Find where the given text appears and provide that cell's center as [X, Y] coordinate. 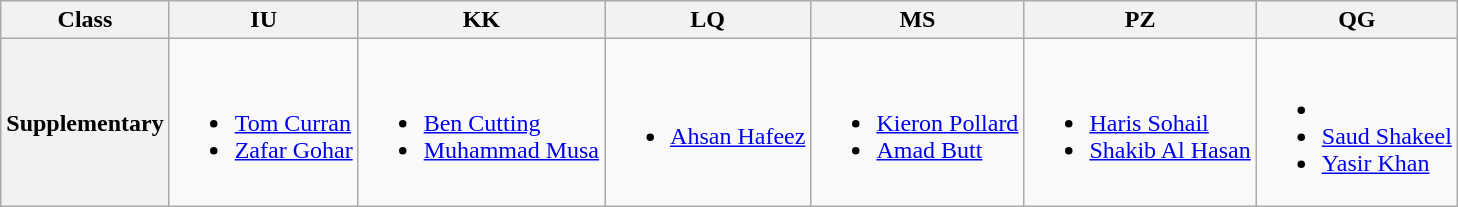
KK [481, 20]
Supplementary [85, 122]
IU [264, 20]
PZ [1140, 20]
Tom CurranZafar Gohar [264, 122]
Saud ShakeelYasir Khan [1356, 122]
QG [1356, 20]
Ahsan Hafeez [708, 122]
Kieron PollardAmad Butt [918, 122]
Class [85, 20]
Ben CuttingMuhammad Musa [481, 122]
LQ [708, 20]
Haris SohailShakib Al Hasan [1140, 122]
MS [918, 20]
